Provide the [x, y] coordinate of the cell's center where the given text is located.  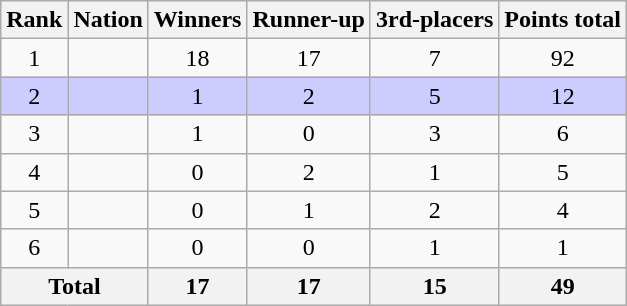
12 [563, 96]
Rank [34, 20]
Nation [108, 20]
Winners [198, 20]
7 [434, 58]
92 [563, 58]
Points total [563, 20]
18 [198, 58]
Total [75, 286]
15 [434, 286]
3rd-placers [434, 20]
49 [563, 286]
Runner-up [309, 20]
